Return (x, y) of the center of cell containing provided text 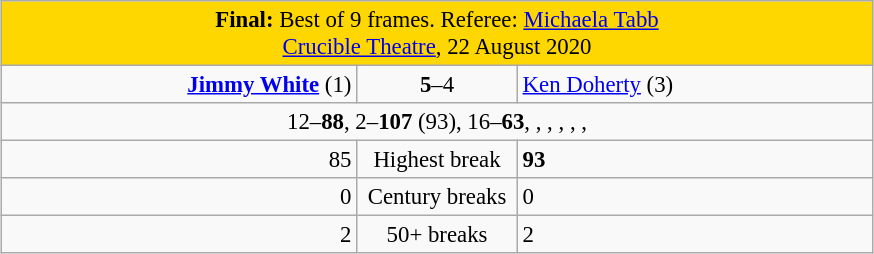
Highest break (438, 160)
50+ breaks (438, 235)
93 (695, 160)
Final: Best of 9 frames. Referee: Michaela TabbCrucible Theatre, 22 August 2020 (437, 34)
Ken Doherty (3) (695, 85)
85 (179, 160)
5–4 (438, 85)
Jimmy White (1) (179, 85)
12–88, 2–107 (93), 16–63, , , , , , (437, 122)
Century breaks (438, 197)
